Find where the given text appears and provide that cell's center as (X, Y) coordinate. 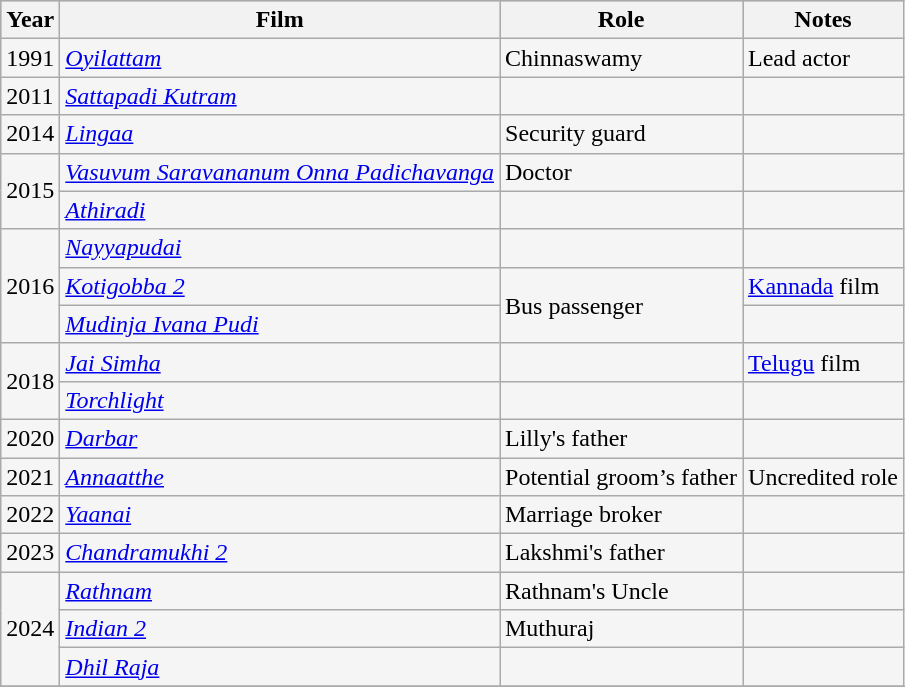
Torchlight (280, 400)
Kannada film (824, 286)
Lead actor (824, 58)
Yaanai (280, 515)
2020 (30, 438)
Lakshmi's father (622, 553)
Annaatthe (280, 477)
Film (280, 20)
2021 (30, 477)
Rathnam (280, 591)
Vasuvum Saravananum Onna Padichavanga (280, 172)
Jai Simha (280, 362)
Notes (824, 20)
Lilly's father (622, 438)
1991 (30, 58)
2014 (30, 134)
2023 (30, 553)
Uncredited role (824, 477)
Muthuraj (622, 629)
Indian 2 (280, 629)
Lingaa (280, 134)
2015 (30, 191)
Role (622, 20)
Potential groom’s father (622, 477)
Marriage broker (622, 515)
2024 (30, 629)
2016 (30, 286)
Oyilattam (280, 58)
Year (30, 20)
Doctor (622, 172)
2011 (30, 96)
Rathnam's Uncle (622, 591)
2018 (30, 381)
Dhil Raja (280, 667)
Nayyapudai (280, 248)
Darbar (280, 438)
Mudinja Ivana Pudi (280, 324)
Security guard (622, 134)
Sattapadi Kutram (280, 96)
Telugu film (824, 362)
Athiradi (280, 210)
Bus passenger (622, 305)
Chinnaswamy (622, 58)
Chandramukhi 2 (280, 553)
2022 (30, 515)
Kotigobba 2 (280, 286)
